Capture the cell that displays the provided text and extract its [x, y] central coordinate. 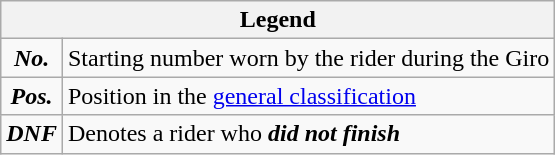
No. [32, 58]
Starting number worn by the rider during the Giro [308, 58]
Pos. [32, 96]
Position in the general classification [308, 96]
Legend [278, 20]
Denotes a rider who did not finish [308, 134]
DNF [32, 134]
